Detect which cell encompasses the target text, then output its (x, y) center coordinate. 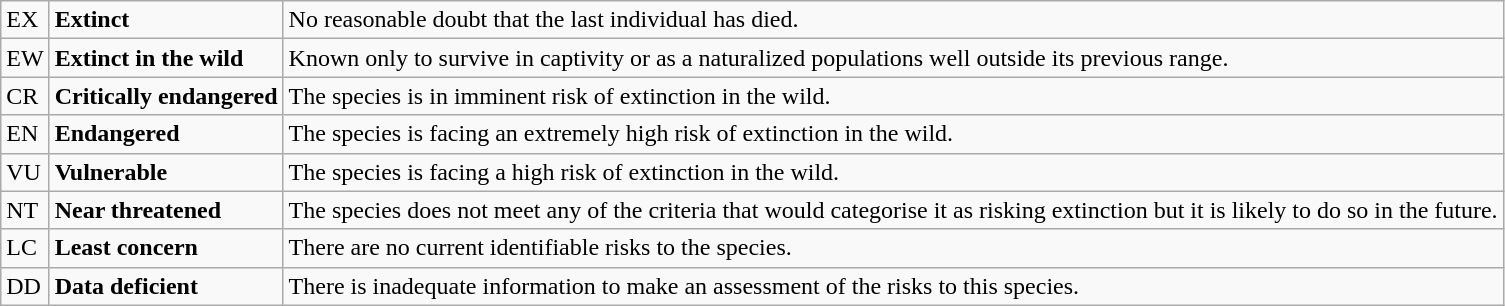
EW (25, 58)
Extinct (166, 20)
The species does not meet any of the criteria that would categorise it as risking extinction but it is likely to do so in the future. (893, 210)
No reasonable doubt that the last individual has died. (893, 20)
DD (25, 286)
Endangered (166, 134)
Known only to survive in captivity or as a naturalized populations well outside its previous range. (893, 58)
Extinct in the wild (166, 58)
Critically endangered (166, 96)
There is inadequate information to make an assessment of the risks to this species. (893, 286)
Least concern (166, 248)
CR (25, 96)
The species is facing an extremely high risk of extinction in the wild. (893, 134)
EN (25, 134)
The species is in imminent risk of extinction in the wild. (893, 96)
Vulnerable (166, 172)
NT (25, 210)
There are no current identifiable risks to the species. (893, 248)
LC (25, 248)
The species is facing a high risk of extinction in the wild. (893, 172)
VU (25, 172)
Near threatened (166, 210)
EX (25, 20)
Data deficient (166, 286)
